Find where the given text appears and provide that cell's center as (x, y) coordinate. 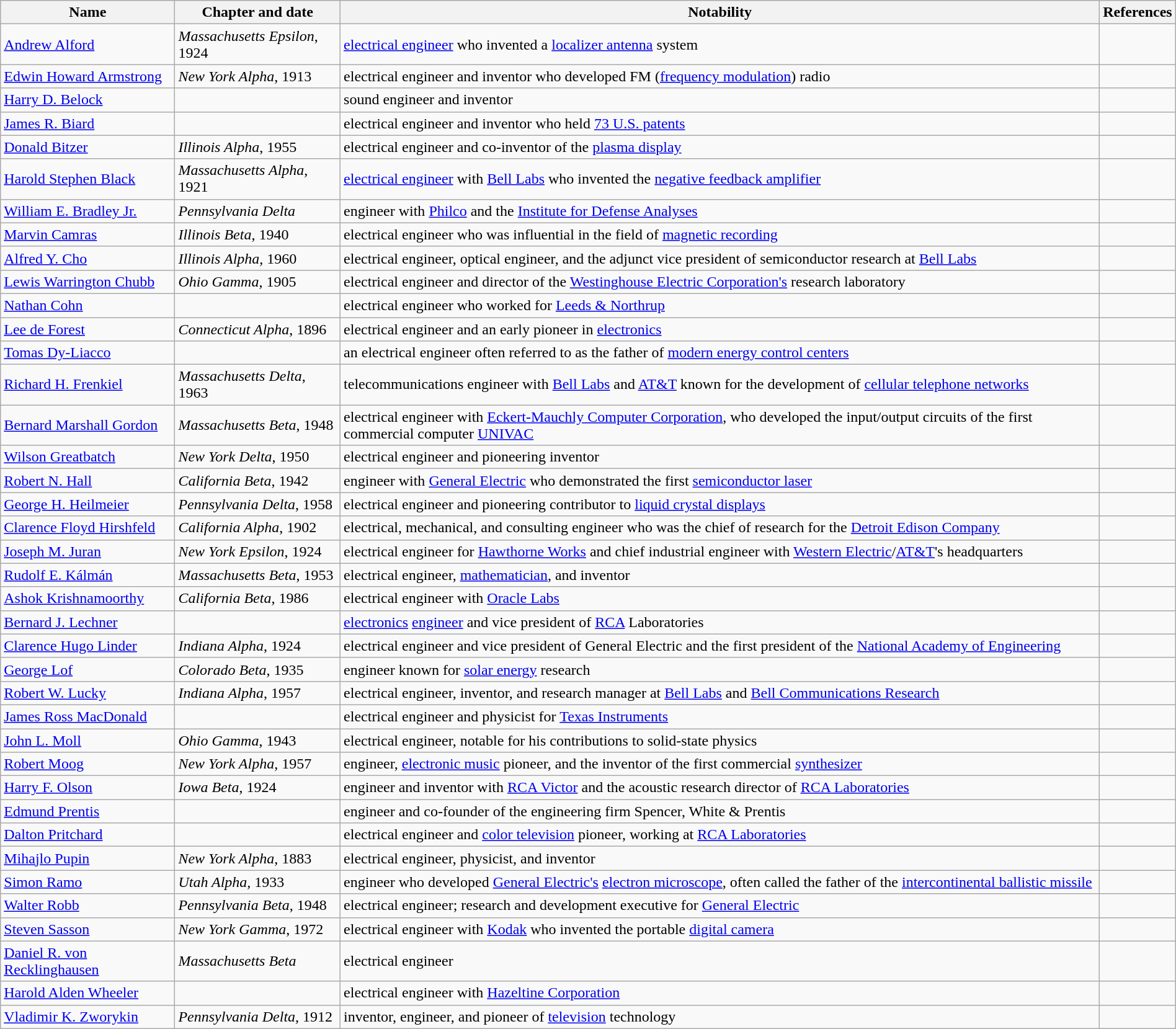
electrical engineer and co-inventor of the plasma display (720, 147)
Utah Alpha, 1933 (258, 882)
Simon Ramo (88, 882)
New York Alpha, 1883 (258, 858)
engineer with Philco and the Institute for Defense Analyses (720, 211)
Ohio Gamma, 1905 (258, 282)
electrical engineer and pioneering contributor to liquid crystal displays (720, 504)
Andrew Alford (88, 45)
Illinois Alpha, 1960 (258, 258)
Rudolf E. Kálmán (88, 575)
Lewis Warrington Chubb (88, 282)
Wilson Greatbatch (88, 457)
George Lof (88, 669)
Edmund Prentis (88, 811)
telecommunications engineer with Bell Labs and AT&T known for the development of cellular telephone networks (720, 385)
electrical engineer who worked for Leeds & Northrup (720, 305)
Massachusetts Epsilon, 1924 (258, 45)
John L. Moll (88, 740)
engineer known for solar energy research (720, 669)
electrical engineer, mathematician, and inventor (720, 575)
electrical engineer who invented a localizer antenna system (720, 45)
James R. Biard (88, 123)
New York Epsilon, 1924 (258, 551)
engineer and co-founder of the engineering firm Spencer, White & Prentis (720, 811)
Clarence Hugo Linder (88, 646)
electrical engineer, optical engineer, and the adjunct vice president of semiconductor research at Bell Labs (720, 258)
Harold Alden Wheeler (88, 993)
References (1138, 12)
Pennsylvania Delta, 1912 (258, 1017)
Massachusetts Beta, 1953 (258, 575)
California Alpha, 1902 (258, 528)
Illinois Alpha, 1955 (258, 147)
electrical engineer and color television pioneer, working at RCA Laboratories (720, 835)
electrical engineer and physicist for Texas Instruments (720, 716)
Alfred Y. Cho (88, 258)
Colorado Beta, 1935 (258, 669)
electrical engineer and director of the Westinghouse Electric Corporation's research laboratory (720, 282)
Edwin Howard Armstrong (88, 76)
Robert N. Hall (88, 481)
electrical engineer, physicist, and inventor (720, 858)
Massachusetts Alpha, 1921 (258, 179)
George H. Heilmeier (88, 504)
Clarence Floyd Hirshfeld (88, 528)
Mihajlo Pupin (88, 858)
Walter Robb (88, 906)
Richard H. Frenkiel (88, 385)
Illinois Beta, 1940 (258, 234)
New York Alpha, 1913 (258, 76)
engineer, electronic music pioneer, and the inventor of the first commercial synthesizer (720, 764)
Tomas Dy-Liacco (88, 353)
electrical engineer for Hawthorne Works and chief industrial engineer with Western Electric/AT&T's headquarters (720, 551)
Pennsylvania Delta (258, 211)
New York Delta, 1950 (258, 457)
Massachusetts Delta, 1963 (258, 385)
Robert Moog (88, 764)
Chapter and date (258, 12)
Iowa Beta, 1924 (258, 788)
Ohio Gamma, 1943 (258, 740)
Indiana Alpha, 1957 (258, 693)
Dalton Pritchard (88, 835)
Massachusetts Beta, 1948 (258, 425)
electrical engineer who was influential in the field of magnetic recording (720, 234)
engineer who developed General Electric's electron microscope, often called the father of the intercontinental ballistic missile (720, 882)
Vladimir K. Zworykin (88, 1017)
electrical engineer, notable for his contributions to solid-state physics (720, 740)
Daniel R. von Recklinghausen (88, 961)
electrical engineer with Hazeltine Corporation (720, 993)
New York Gamma, 1972 (258, 929)
Lee de Forest (88, 329)
Donald Bitzer (88, 147)
electrical engineer and inventor who developed FM (frequency modulation) radio (720, 76)
Marvin Camras (88, 234)
Connecticut Alpha, 1896 (258, 329)
James Ross MacDonald (88, 716)
Harry F. Olson (88, 788)
engineer with General Electric who demonstrated the first semiconductor laser (720, 481)
Notability (720, 12)
engineer and inventor with RCA Victor and the acoustic research director of RCA Laboratories (720, 788)
electrical engineer, inventor, and research manager at Bell Labs and Bell Communications Research (720, 693)
William E. Bradley Jr. (88, 211)
Bernard J. Lechner (88, 622)
Joseph M. Juran (88, 551)
electrical engineer and pioneering inventor (720, 457)
electrical engineer (720, 961)
Name (88, 12)
electrical engineer and inventor who held 73 U.S. patents (720, 123)
sound engineer and inventor (720, 100)
electrical engineer with Eckert-Mauchly Computer Corporation, who developed the input/output circuits of the first commercial computer UNIVAC (720, 425)
Steven Sasson (88, 929)
electrical engineer with Oracle Labs (720, 599)
electrical engineer and vice president of General Electric and the first president of the National Academy of Engineering (720, 646)
Indiana Alpha, 1924 (258, 646)
California Beta, 1942 (258, 481)
Pennsylvania Beta, 1948 (258, 906)
Ashok Krishnamoorthy (88, 599)
electrical engineer with Kodak who invented the portable digital camera (720, 929)
inventor, engineer, and pioneer of television technology (720, 1017)
electrical, mechanical, and consulting engineer who was the chief of research for the Detroit Edison Company (720, 528)
Harry D. Belock (88, 100)
California Beta, 1986 (258, 599)
New York Alpha, 1957 (258, 764)
Massachusetts Beta (258, 961)
electrical engineer and an early pioneer in electronics (720, 329)
Bernard Marshall Gordon (88, 425)
Nathan Cohn (88, 305)
electronics engineer and vice president of RCA Laboratories (720, 622)
electrical engineer; research and development executive for General Electric (720, 906)
electrical engineer with Bell Labs who invented the negative feedback amplifier (720, 179)
Harold Stephen Black (88, 179)
an electrical engineer often referred to as the father of modern energy control centers (720, 353)
Robert W. Lucky (88, 693)
Pennsylvania Delta, 1958 (258, 504)
